Determine the [X, Y] coordinate at the center of the cell enclosing the given text.  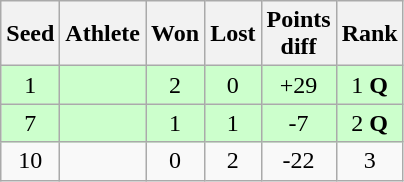
3 [370, 161]
1 Q [370, 85]
Seed [30, 34]
7 [30, 123]
+29 [298, 85]
Lost [233, 34]
Won [176, 34]
Rank [370, 34]
-22 [298, 161]
-7 [298, 123]
2 Q [370, 123]
10 [30, 161]
Athlete [103, 34]
Pointsdiff [298, 34]
